Locate the cell with the specified text and output its (x, y) center coordinate. 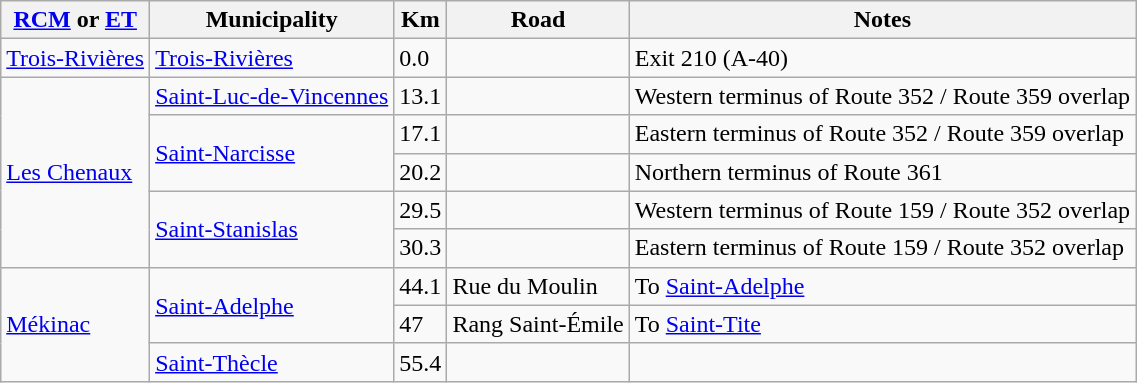
Western terminus of Route 352 / Route 359 overlap (882, 96)
Road (538, 20)
Saint-Thècle (272, 362)
47 (420, 324)
Saint-Stanislas (272, 229)
13.1 (420, 96)
Eastern terminus of Route 159 / Route 352 overlap (882, 248)
To Saint-Tite (882, 324)
17.1 (420, 134)
Km (420, 20)
To Saint-Adelphe (882, 286)
Eastern terminus of Route 352 / Route 359 overlap (882, 134)
29.5 (420, 210)
Saint-Adelphe (272, 305)
Municipality (272, 20)
Les Chenaux (76, 172)
0.0 (420, 58)
Northern terminus of Route 361 (882, 172)
55.4 (420, 362)
Rue du Moulin (538, 286)
Exit 210 (A-40) (882, 58)
Saint-Luc-de-Vincennes (272, 96)
Mékinac (76, 324)
RCM or ET (76, 20)
Notes (882, 20)
30.3 (420, 248)
Saint-Narcisse (272, 153)
Western terminus of Route 159 / Route 352 overlap (882, 210)
44.1 (420, 286)
20.2 (420, 172)
Rang Saint-Émile (538, 324)
